Pinpoint the cell where the given text exists, returning its [X, Y] midpoint coordinate. 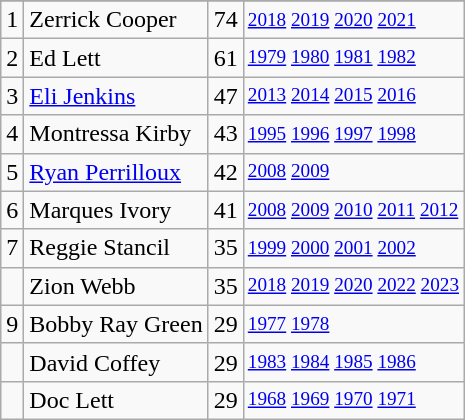
1983 1984 1985 1986 [353, 362]
Montressa Kirby [116, 134]
2008 2009 2010 2011 2012 [353, 210]
6 [12, 210]
7 [12, 248]
47 [226, 96]
Ryan Perrilloux [116, 172]
David Coffey [116, 362]
Doc Lett [116, 400]
1999 2000 2001 2002 [353, 248]
2013 2014 2015 2016 [353, 96]
74 [226, 20]
2008 2009 [353, 172]
61 [226, 58]
3 [12, 96]
2018 2019 2020 2022 2023 [353, 286]
Bobby Ray Green [116, 324]
1977 1978 [353, 324]
Eli Jenkins [116, 96]
4 [12, 134]
1968 1969 1970 1971 [353, 400]
Ed Lett [116, 58]
Zion Webb [116, 286]
2 [12, 58]
9 [12, 324]
1995 1996 1997 1998 [353, 134]
43 [226, 134]
Reggie Stancil [116, 248]
2018 2019 2020 2021 [353, 20]
Zerrick Cooper [116, 20]
41 [226, 210]
42 [226, 172]
1 [12, 20]
Marques Ivory [116, 210]
5 [12, 172]
1979 1980 1981 1982 [353, 58]
